Determine the (X, Y) coordinate at the center of the cell enclosing the given text.  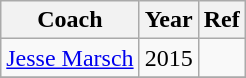
Jesse Marsch (70, 58)
Coach (70, 20)
2015 (168, 58)
Ref (222, 20)
Year (168, 20)
